Scan for the cell matching the given text and deliver its (X, Y) coordinate at center. 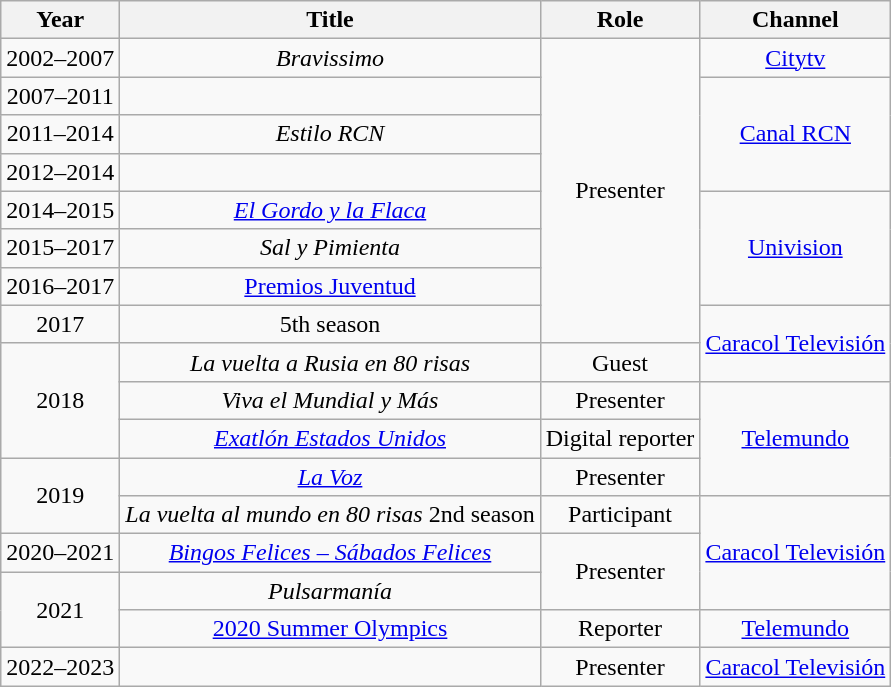
Bingos Felices – Sábados Felices (330, 553)
2022–2023 (60, 667)
Guest (620, 362)
2002–2007 (60, 58)
La Voz (330, 477)
Canal RCN (796, 134)
2012–2014 (60, 172)
Pulsarmanía (330, 591)
2015–2017 (60, 248)
Reporter (620, 629)
Premios Juventud (330, 286)
El Gordo y la Flaca (330, 210)
2007–2011 (60, 96)
2018 (60, 400)
Role (620, 20)
2011–2014 (60, 134)
Digital reporter (620, 438)
2021 (60, 610)
Sal y Pimienta (330, 248)
La vuelta a Rusia en 80 risas (330, 362)
Channel (796, 20)
2016–2017 (60, 286)
Title (330, 20)
2014–2015 (60, 210)
Univision (796, 248)
Bravissimo (330, 58)
La vuelta al mundo en 80 risas 2nd season (330, 515)
Viva el Mundial y Más (330, 400)
2017 (60, 324)
2020 Summer Olympics (330, 629)
5th season (330, 324)
Estilo RCN (330, 134)
Year (60, 20)
2020–2021 (60, 553)
Participant (620, 515)
2019 (60, 496)
Exatlón Estados Unidos (330, 438)
Citytv (796, 58)
